Identify which cell holds the provided text, then report its [X, Y] central coordinate. 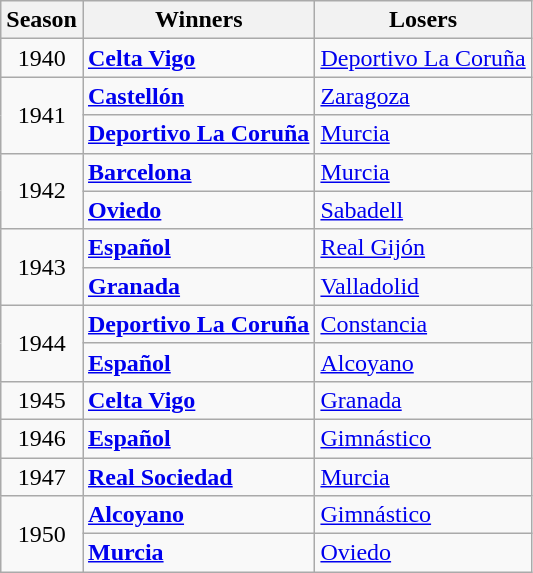
Season [42, 20]
1945 [42, 400]
1942 [42, 191]
Sabadell [423, 210]
1950 [42, 534]
1947 [42, 477]
Castellón [198, 96]
1943 [42, 267]
1944 [42, 343]
1940 [42, 58]
1941 [42, 115]
Zaragoza [423, 96]
Barcelona [198, 172]
Real Gijón [423, 248]
1946 [42, 438]
Constancia [423, 324]
Valladolid [423, 286]
Losers [423, 20]
Winners [198, 20]
Real Sociedad [198, 477]
